Return the (X, Y) coordinate for the center point of the cell that contains the specified text.  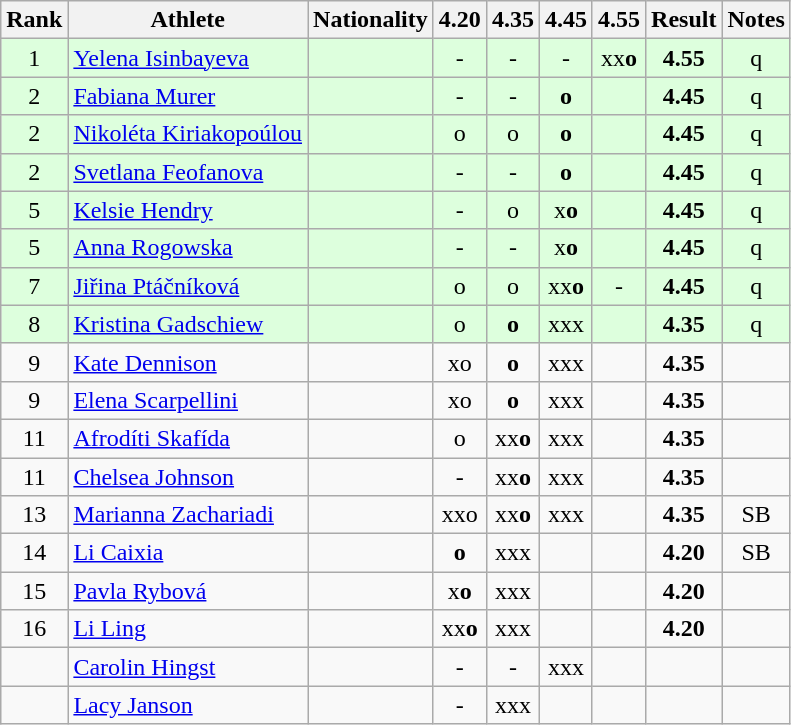
15 (34, 591)
Result (684, 20)
Anna Rogowska (188, 248)
Li Ling (188, 629)
Nationality (371, 20)
Yelena Isinbayeva (188, 58)
Li Caixia (188, 553)
Lacy Janson (188, 705)
Kelsie Hendry (188, 210)
13 (34, 515)
7 (34, 286)
Pavla Rybová (188, 591)
Notes (756, 20)
Afrodíti Skafída (188, 438)
Athlete (188, 20)
Jiřina Ptáčníková (188, 286)
Elena Scarpellini (188, 400)
8 (34, 324)
14 (34, 553)
1 (34, 58)
Carolin Hingst (188, 667)
Nikoléta Kiriakopoúlou (188, 134)
Rank (34, 20)
Kristina Gadschiew (188, 324)
16 (34, 629)
Chelsea Johnson (188, 477)
Fabiana Murer (188, 96)
Kate Dennison (188, 362)
Svetlana Feofanova (188, 172)
Marianna Zachariadi (188, 515)
